Identify which cell holds the provided text, then report its (X, Y) central coordinate. 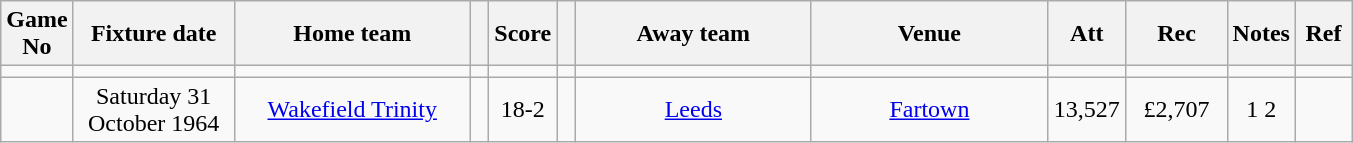
Fixture date (154, 34)
Game No (37, 34)
Ref (1323, 34)
£2,707 (1176, 110)
Saturday 31 October 1964 (154, 110)
13,527 (1086, 110)
Score (523, 34)
Rec (1176, 34)
Away team (693, 34)
1 2 (1261, 110)
Leeds (693, 110)
Notes (1261, 34)
Att (1086, 34)
18-2 (523, 110)
Fartown (929, 110)
Venue (929, 34)
Home team (352, 34)
Wakefield Trinity (352, 110)
